Provide the [X, Y] coordinate of the cell's center where the given text is located.  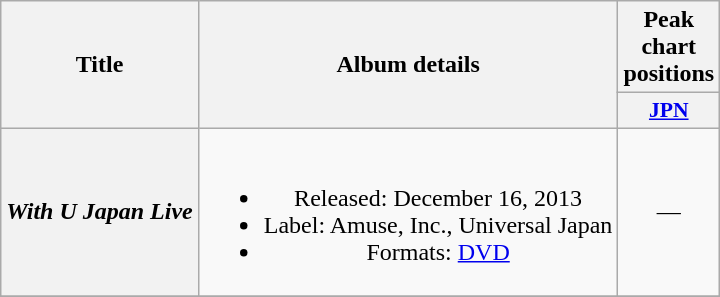
With U Japan Live [100, 212]
Released: December 16, 2013Label: Amuse, Inc., Universal JapanFormats: DVD [408, 212]
Title [100, 65]
Peak chart positions [669, 47]
JPN [669, 111]
Album details [408, 65]
— [669, 212]
